Provide the [x, y] coordinate of the cell's center where the given text is located.  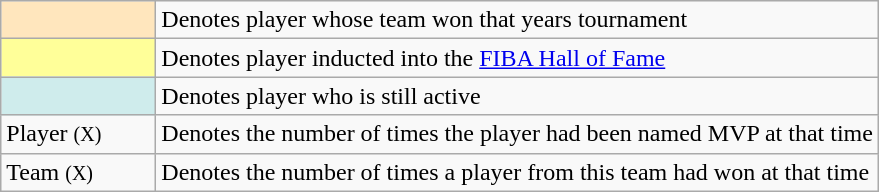
Denotes player whose team won that years tournament [518, 20]
Team (X) [78, 172]
Player (X) [78, 134]
Denotes the number of times a player from this team had won at that time [518, 172]
Denotes player inducted into the FIBA Hall of Fame [518, 58]
Denotes player who is still active [518, 96]
Denotes the number of times the player had been named MVP at that time [518, 134]
